Capture the cell that displays the provided text and extract its [X, Y] central coordinate. 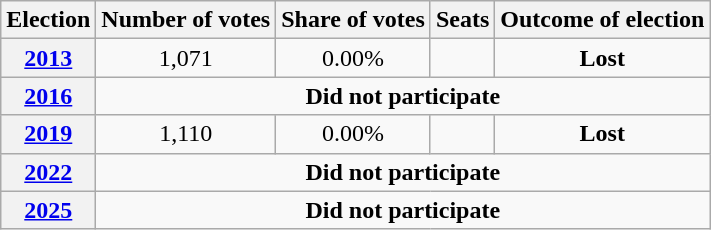
2022 [48, 172]
1,110 [186, 134]
2013 [48, 58]
Share of votes [354, 20]
2025 [48, 210]
2019 [48, 134]
Seats [462, 20]
1,071 [186, 58]
Number of votes [186, 20]
Election [48, 20]
2016 [48, 96]
Outcome of election [602, 20]
